From the cell containing the given text, extract its center point as (X, Y) coordinate. 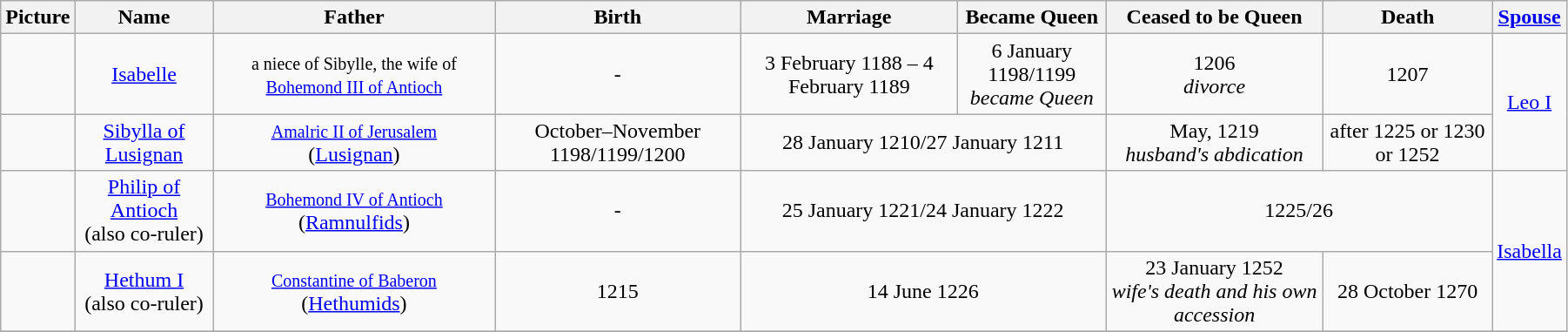
Isabella (1530, 251)
25 January 1221/24 January 1222 (923, 211)
1206divorce (1215, 74)
6 January 1198/1199became Queen (1032, 74)
Spouse (1530, 17)
28 October 1270 (1407, 291)
Marriage (849, 17)
Death (1407, 17)
a niece of Sibylle, the wife of Bohemond III of Antioch (354, 74)
Father (354, 17)
1207 (1407, 74)
1215 (618, 291)
Isabelle (144, 74)
October–November 1198/1199/1200 (618, 143)
Picture (38, 17)
Name (144, 17)
Bohemond IV of Antioch (Ramnulfids) (354, 211)
Leo I (1530, 103)
Constantine of Baberon (Hethumids) (354, 291)
23 January 1252wife's death and his own accession (1215, 291)
Became Queen (1032, 17)
May, 1219husband's abdication (1215, 143)
3 February 1188 – 4 February 1189 (849, 74)
after 1225 or 1230 or 1252 (1407, 143)
Sibylla of Lusignan (144, 143)
28 January 1210/27 January 1211 (923, 143)
Birth (618, 17)
Hethum I(also co-ruler) (144, 291)
Ceased to be Queen (1215, 17)
14 June 1226 (923, 291)
Philip of Antioch(also co-ruler) (144, 211)
1225/26 (1299, 211)
Amalric II of Jerusalem (Lusignan) (354, 143)
